Search for the cell housing the specified text and yield its [x, y] center coordinate. 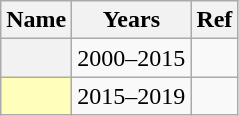
Years [132, 20]
2015–2019 [132, 96]
Name [36, 20]
2000–2015 [132, 58]
Ref [214, 20]
